Return [x, y] of the center of cell containing provided text 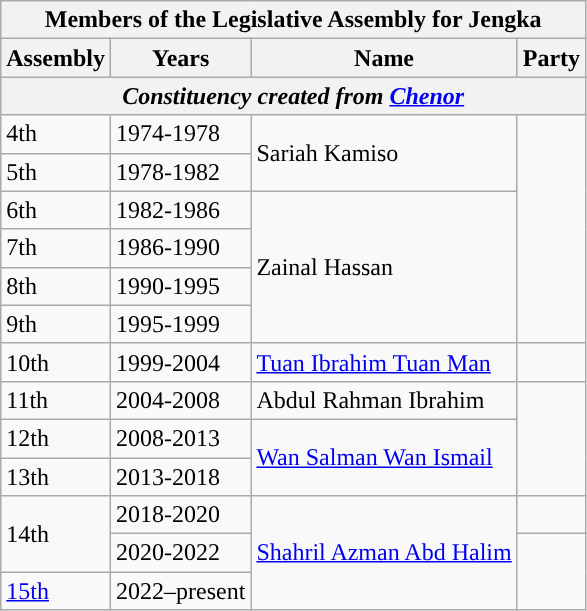
2018-2020 [180, 515]
5th [56, 172]
15th [56, 591]
Assembly [56, 58]
13th [56, 477]
Shahril Azman Abd Halim [384, 553]
2008-2013 [180, 438]
Wan Salman Wan Ismail [384, 457]
Name [384, 58]
1982-1986 [180, 210]
1978-1982 [180, 172]
1990-1995 [180, 286]
6th [56, 210]
9th [56, 324]
2013-2018 [180, 477]
Party [551, 58]
1995-1999 [180, 324]
12th [56, 438]
11th [56, 400]
2022–present [180, 591]
8th [56, 286]
10th [56, 362]
Abdul Rahman Ibrahim [384, 400]
Zainal Hassan [384, 267]
Constituency created from Chenor [294, 96]
1986-1990 [180, 248]
Sariah Kamiso [384, 153]
4th [56, 134]
2004-2008 [180, 400]
1999-2004 [180, 362]
Years [180, 58]
1974-1978 [180, 134]
Tuan Ibrahim Tuan Man [384, 362]
Members of the Legislative Assembly for Jengka [294, 20]
7th [56, 248]
14th [56, 534]
2020-2022 [180, 553]
